Capture the cell that displays the provided text and extract its (x, y) central coordinate. 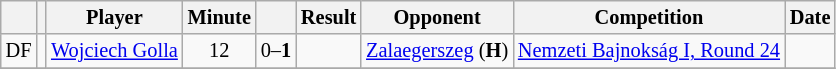
Nemzeti Bajnokság I, Round 24 (649, 51)
Wojciech Golla (114, 51)
0–1 (276, 51)
12 (220, 51)
Zalaegerszeg (H) (437, 51)
Opponent (437, 17)
Competition (649, 17)
Date (810, 17)
Player (114, 17)
DF (19, 51)
Result (328, 17)
Minute (220, 17)
